Locate the cell with the specified text and output its (X, Y) center coordinate. 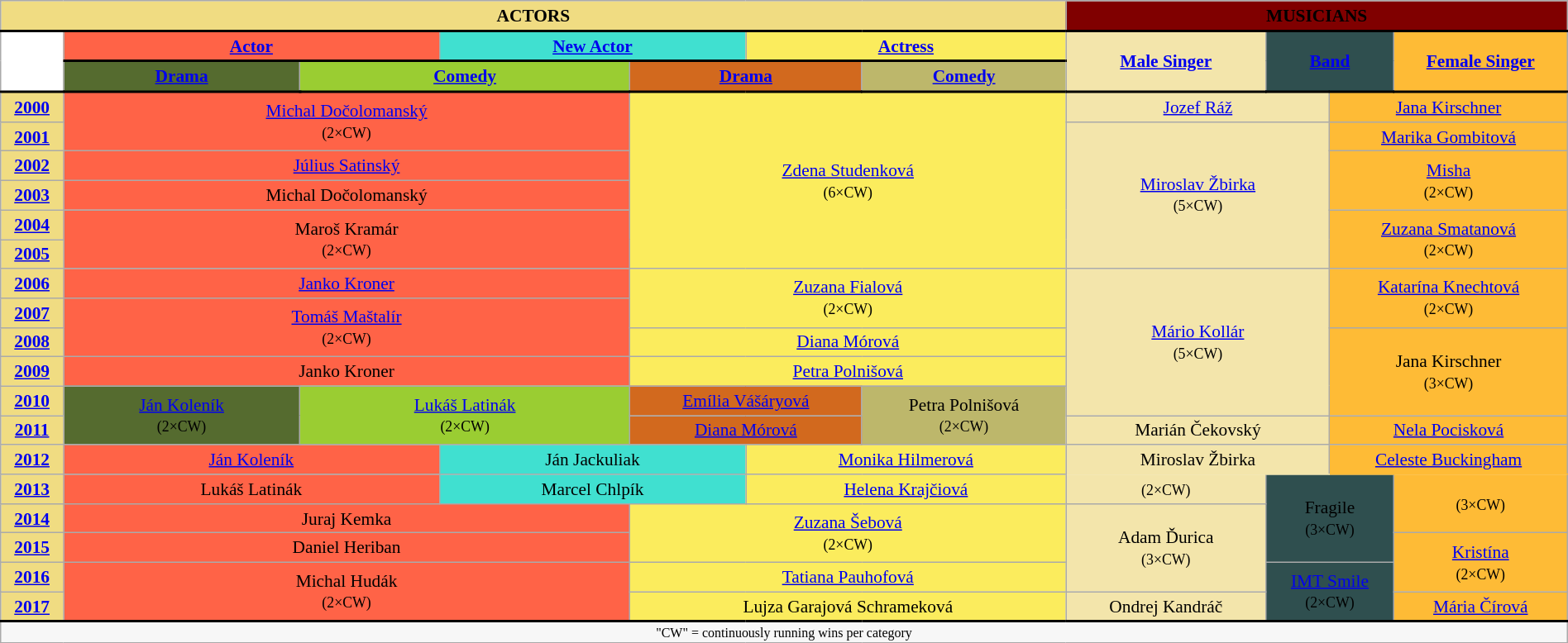
Katarína Knechtová (2×CW) (1449, 298)
Mário Kollár (5×CW) (1198, 342)
Female Singer (1480, 61)
2012 (32, 460)
2017 (32, 607)
Jana Kirschner (1449, 107)
Michal Hudák (2×CW) (347, 593)
2014 (32, 519)
2003 (32, 196)
Monika Hilmerová (906, 460)
2000 (32, 107)
Helena Krajčiová (906, 489)
ACTORS (533, 16)
Petra Polnišová (2×CW) (964, 415)
Jozef Ráž (1198, 107)
2002 (32, 166)
2015 (32, 548)
Lukáš Latinák (2×CW) (465, 415)
2008 (32, 342)
Michal Dočolomanský (2×CW) (347, 121)
Emília Vášáryová (746, 401)
2004 (32, 225)
Lujza Garajová Schrameková (849, 607)
2016 (32, 578)
Nela Pocisková (1449, 431)
2013 (32, 489)
Tomáš Maštalír (2×CW) (347, 327)
Július Satinský (347, 166)
IMT Smile (2×CW) (1330, 593)
New Actor (592, 46)
Actor (251, 46)
2007 (32, 313)
(2×CW) (1166, 489)
Marika Gombitová (1449, 137)
Celeste Buckingham (1449, 460)
Ondrej Kandráč (1166, 607)
Male Singer (1166, 61)
2006 (32, 283)
Misha (2×CW) (1449, 180)
Ján Koleník (2×CW) (182, 415)
Miroslav Žbirka (5×CW) (1198, 196)
Ján Jackuliak (592, 460)
Zuzana Fialová (2×CW) (849, 298)
2005 (32, 255)
2010 (32, 401)
Juraj Kemka (347, 519)
Mária Čírová (1480, 607)
Zuzana Šebová (2×CW) (849, 534)
Petra Polnišová (849, 372)
Lukáš Latinák (251, 489)
Band (1330, 61)
Zdena Studenková (6×CW) (849, 180)
"CW" = continuously running wins per category (784, 631)
2011 (32, 431)
Miroslav Žbirka (1198, 460)
MUSICIANS (1317, 16)
2009 (32, 372)
Michal Dočolomanský (347, 196)
Adam Ďurica (3×CW) (1166, 549)
Fragile (3×CW) (1330, 519)
2001 (32, 137)
Marián Čekovský (1198, 431)
Ján Koleník (251, 460)
Actress (906, 46)
Jana Kirschner (3×CW) (1449, 372)
Maroš Kramár (2×CW) (347, 240)
Kristína (2×CW) (1480, 562)
Tatiana Pauhofová (849, 578)
Marcel Chlpík (592, 489)
Zuzana Smatanová (2×CW) (1449, 240)
Daniel Heriban (347, 548)
(3×CW) (1480, 504)
